Output the (X, Y) coordinate of the center of the cell containing the given text.  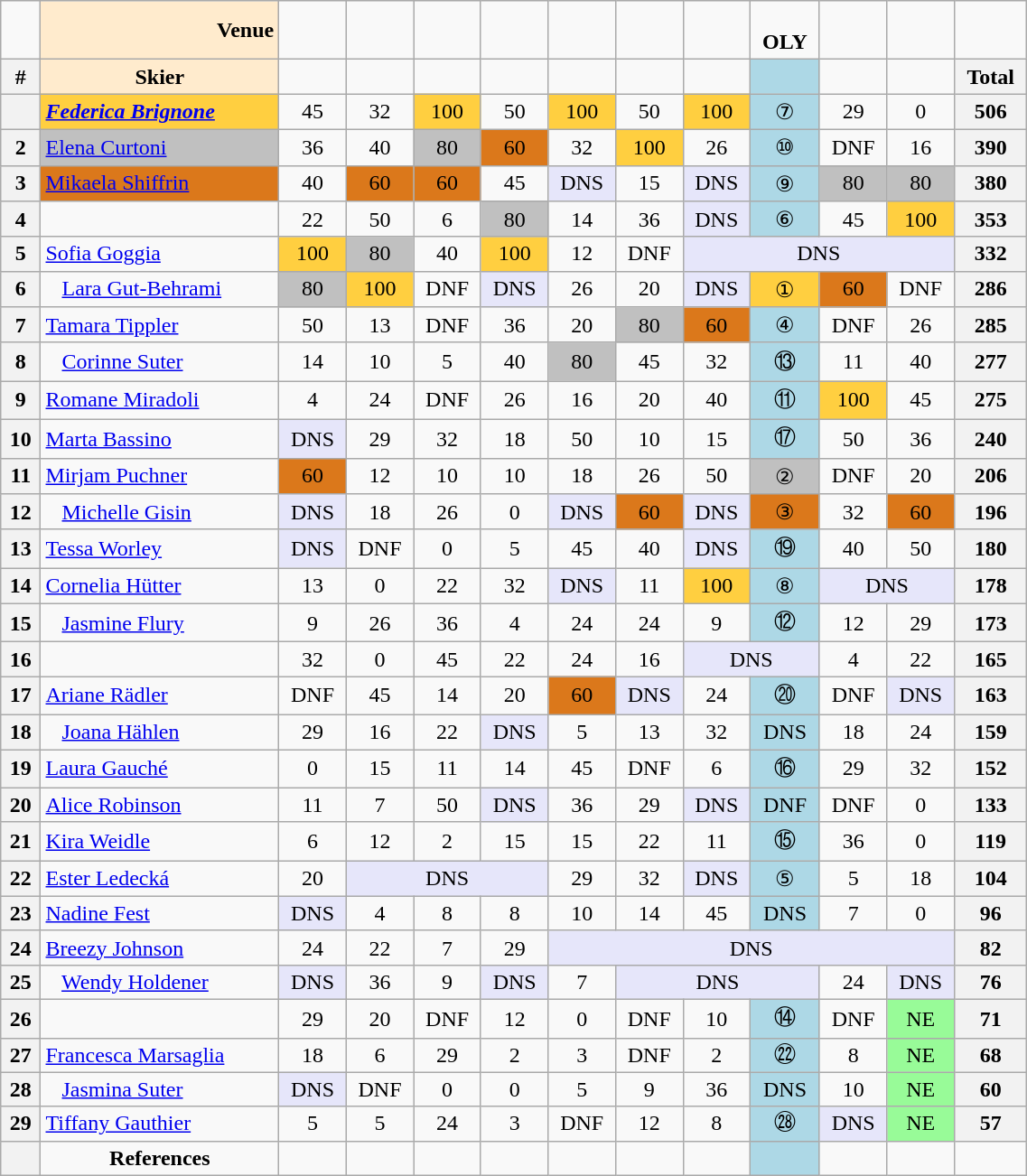
Tamara Tippler (160, 325)
25 (21, 982)
165 (990, 659)
Mikaela Shiffrin (160, 183)
23 (21, 913)
Jasmine Flury (160, 623)
17 (21, 695)
27 (21, 1055)
⑧ (786, 586)
OLY (786, 31)
196 (990, 512)
28 (21, 1089)
71 (990, 1019)
Jasmina Suter (160, 1089)
173 (990, 623)
⑪ (786, 401)
Tessa Worley (160, 549)
Venue (160, 31)
Tiffany Gauthier (160, 1124)
Francesca Marsaglia (160, 1055)
⑦ (786, 112)
⑭ (786, 1019)
Breezy Johnson (160, 947)
㉒ (786, 1055)
㉘ (786, 1124)
Mirjam Puchner (160, 476)
Ariane Rädler (160, 695)
353 (990, 219)
133 (990, 805)
19 (21, 770)
Kira Weidle (160, 842)
240 (990, 439)
Cornelia Hütter (160, 586)
152 (990, 770)
Wendy Holdener (160, 982)
⑩ (786, 147)
82 (990, 947)
21 (21, 842)
④ (786, 325)
163 (990, 695)
② (786, 476)
332 (990, 254)
Corinne Suter (160, 361)
Joana Hählen (160, 732)
Federica Brignone (160, 112)
References (160, 1158)
286 (990, 289)
⑮ (786, 842)
180 (990, 549)
③ (786, 512)
96 (990, 913)
390 (990, 147)
119 (990, 842)
178 (990, 586)
159 (990, 732)
① (786, 289)
277 (990, 361)
206 (990, 476)
⑰ (786, 439)
Total (990, 77)
76 (990, 982)
68 (990, 1055)
Nadine Fest (160, 913)
104 (990, 879)
⑲ (786, 549)
⑥ (786, 219)
⑬ (786, 361)
⑳ (786, 695)
⑫ (786, 623)
Skier (160, 77)
Alice Robinson (160, 805)
Romane Miradoli (160, 401)
275 (990, 401)
Elena Curtoni (160, 147)
# (21, 77)
285 (990, 325)
⑤ (786, 879)
57 (990, 1124)
⑨ (786, 183)
380 (990, 183)
⑯ (786, 770)
Sofia Goggia (160, 254)
Ester Ledecká (160, 879)
506 (990, 112)
Michelle Gisin (160, 512)
Laura Gauché (160, 770)
Lara Gut-Behrami (160, 289)
Marta Bassino (160, 439)
